Detect which cell encompasses the target text, then output its (x, y) center coordinate. 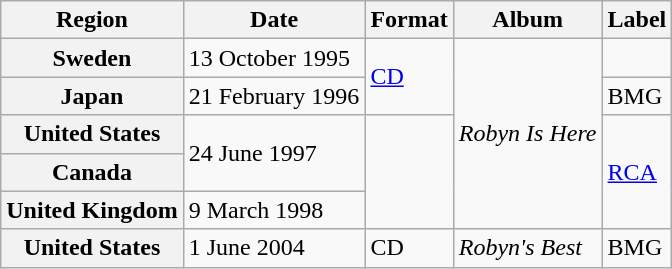
Robyn Is Here (528, 134)
Robyn's Best (528, 248)
21 February 1996 (274, 96)
Sweden (92, 58)
Format (409, 20)
24 June 1997 (274, 153)
Date (274, 20)
Region (92, 20)
1 June 2004 (274, 248)
Japan (92, 96)
Label (637, 20)
9 March 1998 (274, 210)
Album (528, 20)
United Kingdom (92, 210)
13 October 1995 (274, 58)
RCA (637, 172)
Canada (92, 172)
